Find where the given text appears and provide that cell's center as [x, y] coordinate. 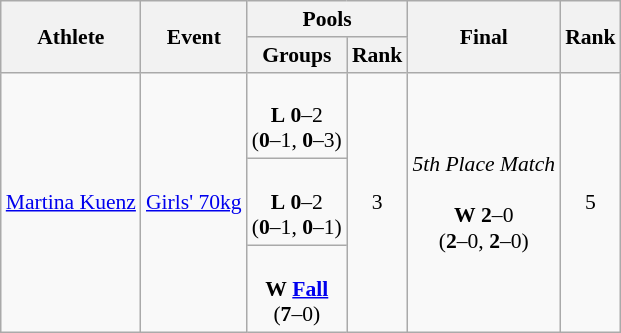
Athlete [71, 36]
Girls' 70kg [194, 202]
Final [484, 36]
5th Place MatchW 2–0(2–0, 2–0) [484, 202]
Martina Kuenz [71, 202]
Groups [297, 55]
5 [590, 202]
Pools [328, 19]
L 0–2(0–1, 0–1) [297, 202]
Event [194, 36]
L 0–2(0–1, 0–3) [297, 116]
3 [378, 202]
W Fall(7–0) [297, 290]
